Capture the cell that displays the provided text and extract its [X, Y] central coordinate. 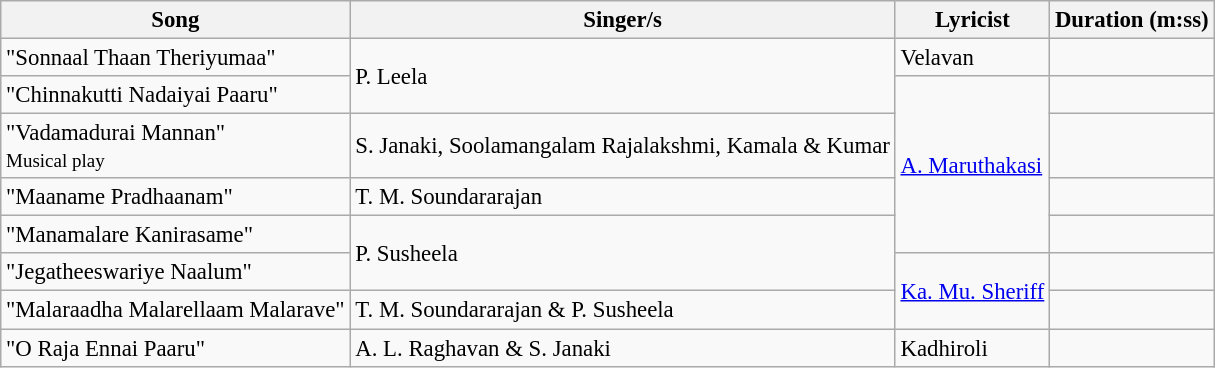
Lyricist [972, 20]
"Manamalare Kanirasame" [176, 235]
"Chinnakutti Nadaiyai Paaru" [176, 95]
"O Raja Ennai Paaru" [176, 348]
P. Leela [622, 76]
A. L. Raghavan & S. Janaki [622, 348]
S. Janaki, Soolamangalam Rajalakshmi, Kamala & Kumar [622, 146]
"Jegatheeswariye Naalum" [176, 273]
Song [176, 20]
Singer/s [622, 20]
A. Maruthakasi [972, 164]
"Vadamadurai Mannan"Musical play [176, 146]
Kadhiroli [972, 348]
P. Susheela [622, 254]
Ka. Mu. Sheriff [972, 292]
Duration (m:ss) [1132, 20]
"Sonnaal Thaan Theriyumaa" [176, 58]
Velavan [972, 58]
"Malaraadha Malarellaam Malarave" [176, 310]
T. M. Soundararajan & P. Susheela [622, 310]
"Maaname Pradhaanam" [176, 197]
T. M. Soundararajan [622, 197]
